For the text-containing cell, return its midpoint in [X, Y] coordinate format. 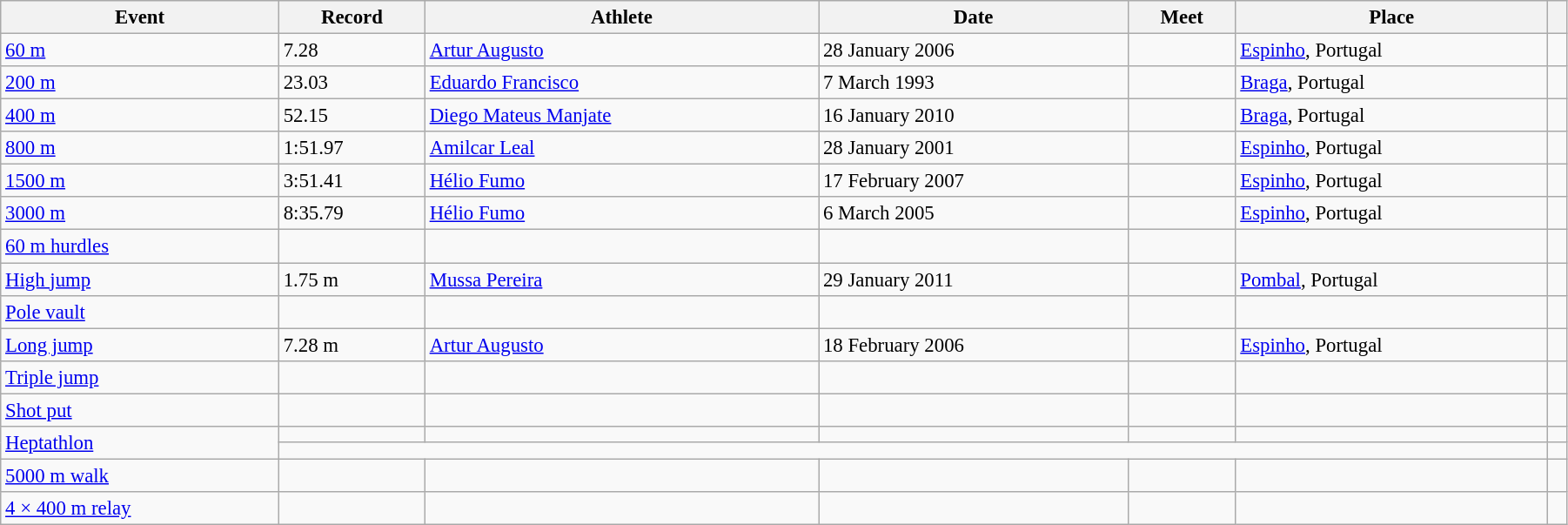
400 m [140, 116]
Mussa Pereira [621, 279]
Place [1392, 17]
52.15 [352, 116]
29 January 2011 [974, 279]
200 m [140, 83]
7.28 [352, 50]
1.75 m [352, 279]
3:51.41 [352, 181]
17 February 2007 [974, 181]
Date [974, 17]
800 m [140, 148]
Diego Mateus Manjate [621, 116]
Amilcar Leal [621, 148]
4 × 400 m relay [140, 508]
Athlete [621, 17]
Shot put [140, 410]
16 January 2010 [974, 116]
Long jump [140, 345]
1:51.97 [352, 148]
5000 m walk [140, 475]
1500 m [140, 181]
28 January 2006 [974, 50]
High jump [140, 279]
Eduardo Francisco [621, 83]
Pole vault [140, 312]
Triple jump [140, 377]
3000 m [140, 213]
Record [352, 17]
23.03 [352, 83]
Heptathlon [140, 443]
60 m [140, 50]
18 February 2006 [974, 345]
28 January 2001 [974, 148]
7.28 m [352, 345]
6 March 2005 [974, 213]
Pombal, Portugal [1392, 279]
Event [140, 17]
60 m hurdles [140, 246]
8:35.79 [352, 213]
Meet [1182, 17]
7 March 1993 [974, 83]
